Return [x, y] of the center of cell containing provided text 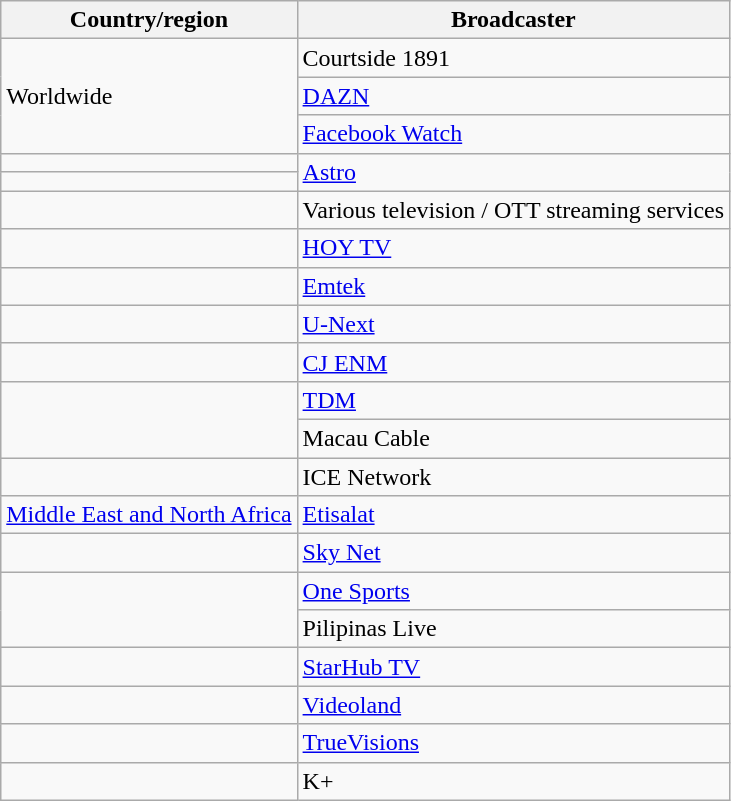
Broadcaster [514, 20]
HOY TV [514, 248]
Etisalat [514, 515]
Country/region [149, 20]
CJ ENM [514, 362]
Pilipinas Live [514, 629]
Emtek [514, 286]
StarHub TV [514, 667]
U-Next [514, 324]
Courtside 1891 [514, 58]
Sky Net [514, 553]
Macau Cable [514, 438]
ICE Network [514, 477]
TrueVisions [514, 743]
Worldwide [149, 96]
Astro [514, 172]
Various television / OTT streaming services [514, 210]
Middle East and North Africa [149, 515]
Facebook Watch [514, 134]
DAZN [514, 96]
K+ [514, 781]
TDM [514, 400]
Videoland [514, 705]
One Sports [514, 591]
